Extract the [X, Y] coordinate from the center of the cell holding the provided text.  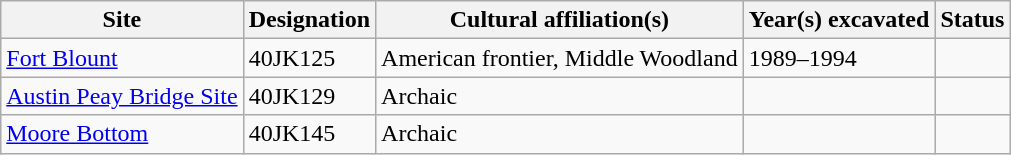
Designation [309, 20]
Fort Blount [122, 58]
40JK129 [309, 96]
Year(s) excavated [839, 20]
40JK145 [309, 134]
Status [972, 20]
40JK125 [309, 58]
Austin Peay Bridge Site [122, 96]
Site [122, 20]
American frontier, Middle Woodland [560, 58]
Cultural affiliation(s) [560, 20]
1989–1994 [839, 58]
Moore Bottom [122, 134]
